Scan for the cell matching the given text and deliver its (x, y) coordinate at center. 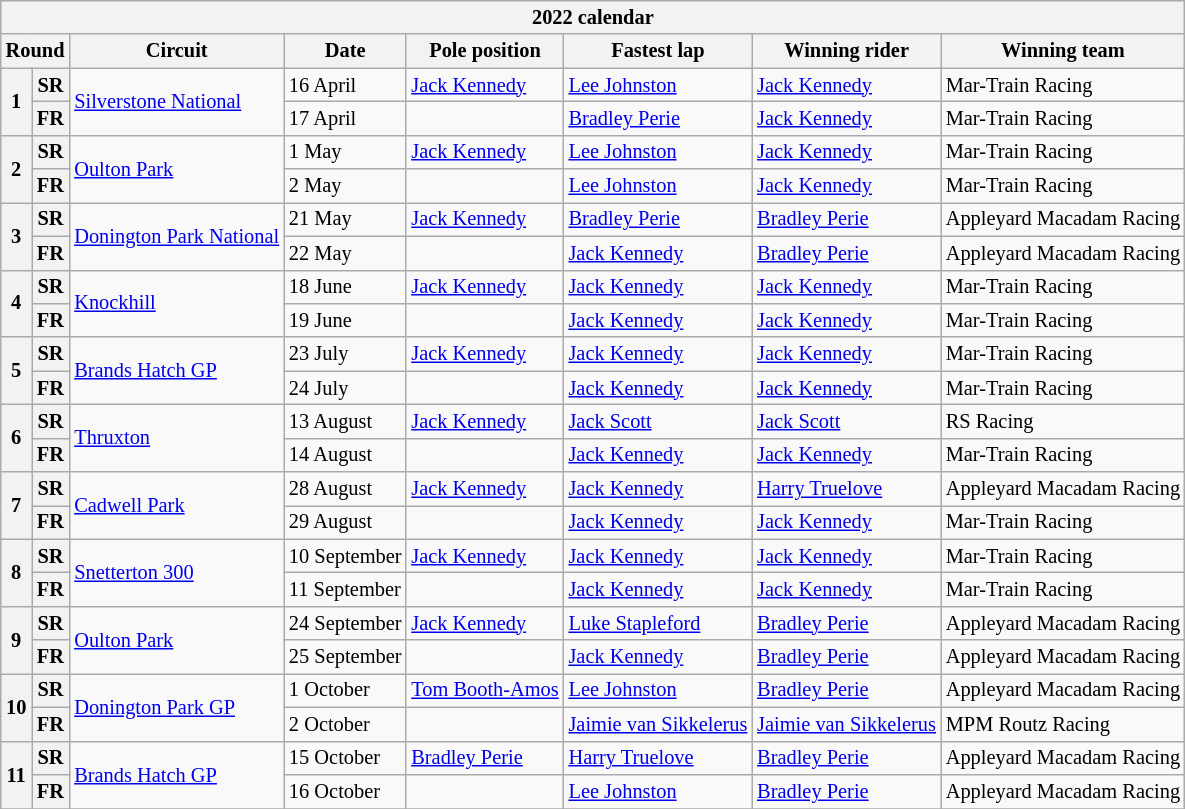
Donington Park National (176, 236)
Tom Booth-Amos (484, 690)
Silverstone National (176, 102)
Fastest lap (658, 51)
Cadwell Park (176, 506)
9 (16, 640)
28 August (345, 489)
29 August (345, 522)
3 (16, 236)
2 May (345, 186)
17 April (345, 118)
23 July (345, 354)
Knockhill (176, 304)
Donington Park GP (176, 706)
1 (16, 102)
RS Racing (1063, 421)
10 (16, 706)
2 October (345, 724)
6 (16, 438)
2 (16, 168)
Date (345, 51)
Thruxton (176, 438)
16 October (345, 791)
21 May (345, 219)
16 April (345, 85)
25 September (345, 657)
7 (16, 506)
22 May (345, 253)
24 July (345, 388)
Winning rider (846, 51)
14 August (345, 455)
15 October (345, 758)
10 September (345, 556)
11 September (345, 589)
19 June (345, 320)
1 May (345, 152)
2022 calendar (593, 17)
8 (16, 572)
24 September (345, 623)
4 (16, 304)
5 (16, 370)
11 (16, 774)
13 August (345, 421)
Snetterton 300 (176, 572)
18 June (345, 287)
Round (36, 51)
Winning team (1063, 51)
Pole position (484, 51)
1 October (345, 690)
MPM Routz Racing (1063, 724)
Circuit (176, 51)
Luke Stapleford (658, 623)
